From the cell containing the given text, extract its center point as [x, y] coordinate. 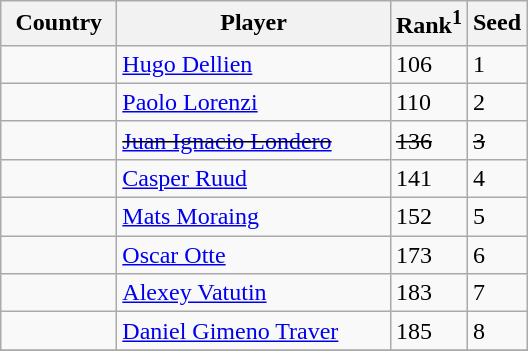
5 [496, 217]
110 [428, 102]
7 [496, 293]
4 [496, 178]
Mats Moraing [254, 217]
152 [428, 217]
Country [59, 24]
Alexey Vatutin [254, 293]
2 [496, 102]
185 [428, 331]
141 [428, 178]
106 [428, 64]
Seed [496, 24]
Casper Ruud [254, 178]
Hugo Dellien [254, 64]
1 [496, 64]
Daniel Gimeno Traver [254, 331]
Juan Ignacio Londero [254, 140]
Paolo Lorenzi [254, 102]
3 [496, 140]
173 [428, 255]
Oscar Otte [254, 255]
Player [254, 24]
136 [428, 140]
183 [428, 293]
6 [496, 255]
Rank1 [428, 24]
8 [496, 331]
